Find where the given text appears and provide that cell's center as (X, Y) coordinate. 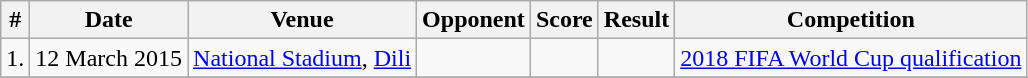
Score (564, 20)
Result (636, 20)
2018 FIFA World Cup qualification (851, 58)
Opponent (474, 20)
Competition (851, 20)
# (16, 20)
12 March 2015 (109, 58)
Date (109, 20)
1. (16, 58)
Venue (302, 20)
National Stadium, Dili (302, 58)
